Scan for the cell matching the given text and deliver its (X, Y) coordinate at center. 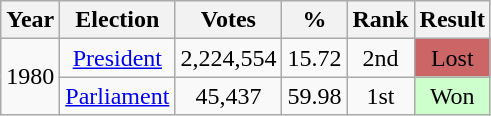
President (118, 58)
Parliament (118, 96)
Votes (228, 20)
Rank (380, 20)
2nd (380, 58)
59.98 (314, 96)
Election (118, 20)
% (314, 20)
Won (452, 96)
1st (380, 96)
1980 (30, 77)
15.72 (314, 58)
Result (452, 20)
45,437 (228, 96)
Lost (452, 58)
Year (30, 20)
2,224,554 (228, 58)
